Locate the cell with the specified text and output its [x, y] center coordinate. 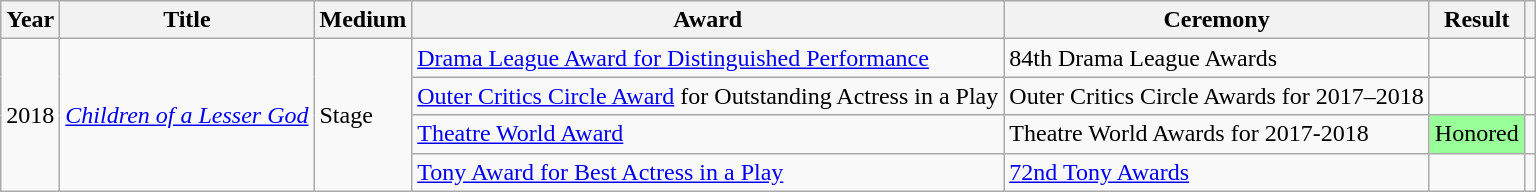
Medium [363, 20]
Title [187, 20]
Honored [1476, 134]
Stage [363, 115]
Outer Critics Circle Award for Outstanding Actress in a Play [708, 96]
Theatre World Awards for 2017-2018 [1216, 134]
Outer Critics Circle Awards for 2017–2018 [1216, 96]
Result [1476, 20]
72nd Tony Awards [1216, 172]
Tony Award for Best Actress in a Play [708, 172]
Ceremony [1216, 20]
Drama League Award for Distinguished Performance [708, 58]
Award [708, 20]
Children of a Lesser God [187, 115]
Year [30, 20]
84th Drama League Awards [1216, 58]
2018 [30, 115]
Theatre World Award [708, 134]
